Capture the cell that displays the provided text and extract its [x, y] central coordinate. 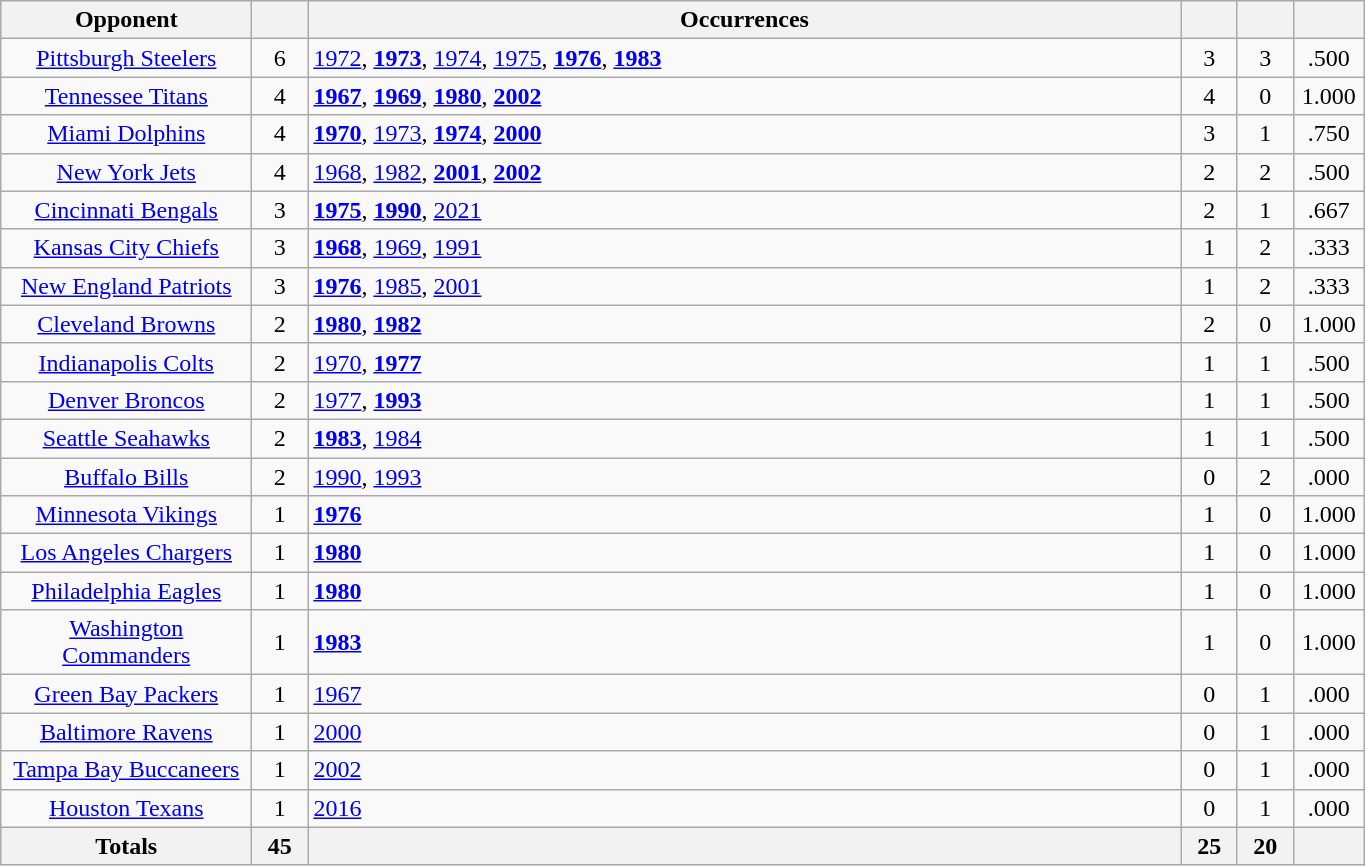
6 [280, 58]
1983 [744, 642]
Kansas City Chiefs [126, 248]
Minnesota Vikings [126, 515]
45 [280, 846]
New York Jets [126, 172]
1968, 1982, 2001, 2002 [744, 172]
Los Angeles Chargers [126, 553]
1976 [744, 515]
Tampa Bay Buccaneers [126, 770]
Cleveland Browns [126, 324]
Occurrences [744, 20]
1983, 1984 [744, 438]
Seattle Seahawks [126, 438]
1970, 1973, 1974, 2000 [744, 134]
Cincinnati Bengals [126, 210]
Miami Dolphins [126, 134]
New England Patriots [126, 286]
Houston Texans [126, 808]
1970, 1977 [744, 362]
1968, 1969, 1991 [744, 248]
25 [1209, 846]
Pittsburgh Steelers [126, 58]
2000 [744, 732]
Indianapolis Colts [126, 362]
Opponent [126, 20]
Buffalo Bills [126, 477]
Totals [126, 846]
.750 [1328, 134]
1975, 1990, 2021 [744, 210]
1972, 1973, 1974, 1975, 1976, 1983 [744, 58]
1980, 1982 [744, 324]
1967, 1969, 1980, 2002 [744, 96]
Green Bay Packers [126, 694]
1967 [744, 694]
Tennessee Titans [126, 96]
Philadelphia Eagles [126, 591]
Baltimore Ravens [126, 732]
20 [1265, 846]
Washington Commanders [126, 642]
1976, 1985, 2001 [744, 286]
2016 [744, 808]
1977, 1993 [744, 400]
.667 [1328, 210]
2002 [744, 770]
1990, 1993 [744, 477]
Denver Broncos [126, 400]
